From the cell containing the given text, extract its center point as [x, y] coordinate. 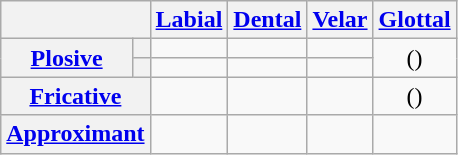
Fricative [76, 96]
Labial [189, 20]
Glottal [414, 20]
Plosive [67, 58]
Dental [268, 20]
Velar [340, 20]
Approximant [76, 134]
